Pinpoint the cell where the given text exists, returning its (X, Y) midpoint coordinate. 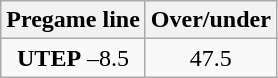
47.5 (210, 58)
Pregame line (74, 20)
Over/under (210, 20)
UTEP –8.5 (74, 58)
